Provide the [X, Y] coordinate of the cell's center where the given text is located.  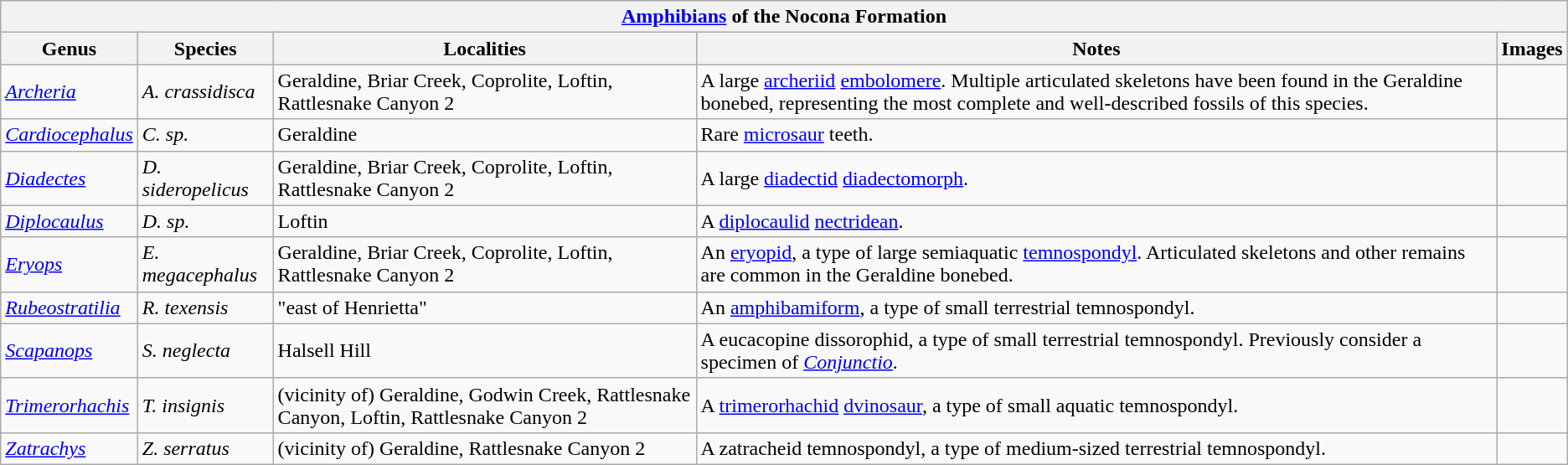
Diadectes [70, 178]
D. sideropelicus [205, 178]
S. neglecta [205, 350]
Images [1532, 49]
Rubeostratilia [70, 307]
Notes [1096, 49]
Scapanops [70, 350]
Localities [484, 49]
Archeria [70, 92]
Genus [70, 49]
E. megacephalus [205, 265]
Cardiocephalus [70, 135]
Rare microsaur teeth. [1096, 135]
A large diadectid diadectomorph. [1096, 178]
Halsell Hill [484, 350]
Zatrachys [70, 448]
A zatracheid temnospondyl, a type of medium-sized terrestrial temnospondyl. [1096, 448]
Z. serratus [205, 448]
R. texensis [205, 307]
A trimerorhachid dvinosaur, a type of small aquatic temnospondyl. [1096, 406]
(vicinity of) Geraldine, Rattlesnake Canyon 2 [484, 448]
Eryops [70, 265]
Trimerorhachis [70, 406]
T. insignis [205, 406]
(vicinity of) Geraldine, Godwin Creek, Rattlesnake Canyon, Loftin, Rattlesnake Canyon 2 [484, 406]
Loftin [484, 221]
Amphibians of the Nocona Formation [784, 17]
A. crassidisca [205, 92]
An eryopid, a type of large semiaquatic temnospondyl. Articulated skeletons and other remains are common in the Geraldine bonebed. [1096, 265]
A eucacopine dissorophid, a type of small terrestrial temnospondyl. Previously consider a specimen of Conjunctio. [1096, 350]
"east of Henrietta" [484, 307]
Geraldine [484, 135]
A diplocaulid nectridean. [1096, 221]
Diplocaulus [70, 221]
C. sp. [205, 135]
An amphibamiform, a type of small terrestrial temnospondyl. [1096, 307]
Species [205, 49]
D. sp. [205, 221]
